Capture the cell that displays the provided text and extract its [X, Y] central coordinate. 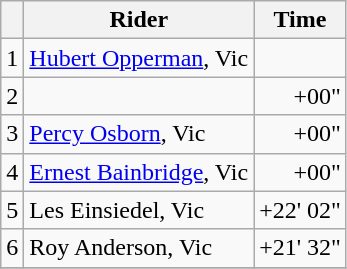
3 [12, 134]
Hubert Opperman, Vic [139, 58]
Les Einsiedel, Vic [139, 210]
Percy Osborn, Vic [139, 134]
5 [12, 210]
Ernest Bainbridge, Vic [139, 172]
Rider [139, 20]
+22' 02" [300, 210]
Time [300, 20]
Roy Anderson, Vic [139, 248]
+21' 32" [300, 248]
2 [12, 96]
1 [12, 58]
6 [12, 248]
4 [12, 172]
